Identify which cell holds the provided text, then report its (X, Y) central coordinate. 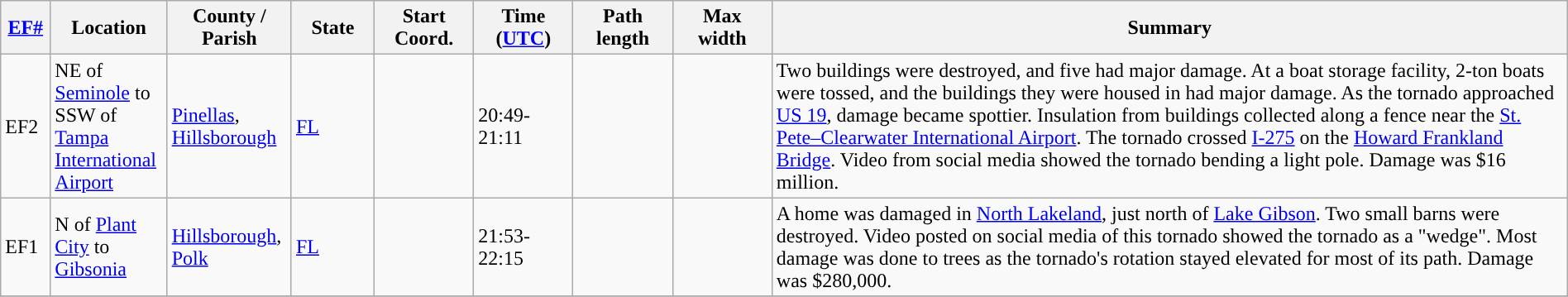
EF1 (26, 247)
EF2 (26, 126)
Location (109, 28)
Start Coord. (424, 28)
21:53-22:15 (523, 247)
NE of Seminole to SSW of Tampa International Airport (109, 126)
Pinellas, Hillsborough (229, 126)
Hillsborough, Polk (229, 247)
Max width (722, 28)
County / Parish (229, 28)
State (332, 28)
Time (UTC) (523, 28)
20:49-21:11 (523, 126)
Path length (623, 28)
Summary (1169, 28)
EF# (26, 28)
N of Plant City to Gibsonia (109, 247)
